Identify which cell holds the provided text, then report its (x, y) central coordinate. 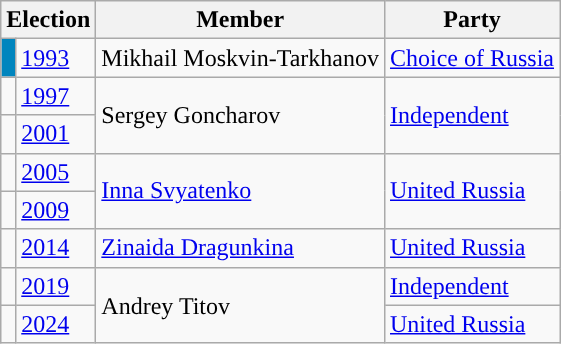
Election (48, 20)
Andrey Titov (240, 305)
Sergey Goncharov (240, 115)
Inna Svyatenko (240, 191)
2001 (56, 134)
2014 (56, 248)
2005 (56, 172)
Party (472, 20)
Member (240, 20)
2009 (56, 210)
Zinaida Dragunkina (240, 248)
1997 (56, 96)
Mikhail Moskvin-Tarkhanov (240, 58)
2019 (56, 286)
Choice of Russia (472, 58)
1993 (56, 58)
2024 (56, 324)
